Provide the [X, Y] coordinate of the cell's center where the given text is located.  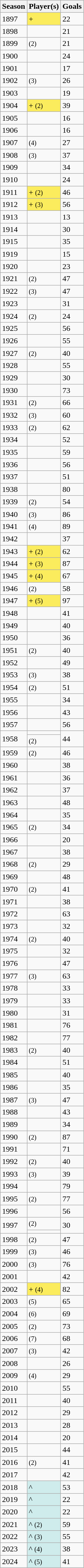
1958 [14, 738]
2020 [14, 1512]
97 [72, 601]
1904 [14, 105]
1974 [14, 939]
1915 [14, 242]
1966 [14, 840]
52 [72, 440]
1972 [14, 914]
1969 [14, 877]
1952 [14, 663]
82 [72, 1289]
1907 [14, 142]
1985 [14, 1075]
^ (4) [44, 1549]
1962 [14, 790]
1942 [14, 539]
2001 [14, 1277]
1927 [14, 353]
89 [72, 526]
53 [72, 1487]
1920 [14, 266]
1995 [14, 1199]
1909 [14, 168]
1990 [14, 1137]
23 [72, 266]
1965 [14, 827]
1959 [14, 753]
2016 [14, 1462]
1956 [14, 712]
2012 [14, 1413]
15 [72, 254]
(6) [44, 1314]
1926 [14, 341]
1957 [14, 724]
1997 [14, 1225]
1925 [14, 328]
1999 [14, 1252]
54 [72, 502]
Goals [72, 7]
1931 [14, 403]
1903 [14, 93]
(7) [44, 1339]
2013 [14, 1425]
66 [72, 403]
1944 [14, 564]
1988 [14, 1112]
1928 [14, 366]
1930 [14, 390]
1984 [14, 1062]
65 [72, 1301]
1973 [14, 926]
^ (5) [44, 1561]
1989 [14, 1124]
1963 [14, 803]
1901 [14, 68]
1971 [14, 901]
1919 [14, 254]
1900 [14, 56]
1996 [14, 1211]
2000 [14, 1264]
1980 [14, 1013]
1906 [14, 130]
1991 [14, 1149]
1933 [14, 427]
1979 [14, 1001]
2011 [14, 1400]
2024 [14, 1561]
1911 [14, 192]
1940 [14, 514]
1910 [14, 180]
1912 [14, 205]
1943 [14, 551]
2007 [14, 1351]
1955 [14, 700]
1976 [14, 964]
^ (3) [44, 1537]
^ (2) [44, 1524]
2022 [14, 1537]
1923 [14, 304]
2003 [14, 1301]
1977 [14, 976]
2017 [14, 1475]
1981 [14, 1025]
1954 [14, 687]
2019 [14, 1499]
1898 [14, 31]
2009 [14, 1376]
1975 [14, 951]
69 [72, 1314]
28 [72, 1425]
1953 [14, 675]
67 [72, 576]
1924 [14, 316]
60 [72, 415]
1967 [14, 852]
1982 [14, 1038]
1899 [14, 44]
1947 [14, 601]
1937 [14, 477]
1935 [14, 452]
1951 [14, 650]
1978 [14, 988]
1994 [14, 1186]
1939 [14, 502]
1938 [14, 489]
1992 [14, 1162]
1986 [14, 1087]
2002 [14, 1289]
79 [72, 1186]
2004 [14, 1314]
71 [72, 1149]
1908 [14, 155]
27 [72, 142]
1914 [14, 229]
1950 [14, 638]
58 [72, 588]
1941 [14, 526]
1948 [14, 613]
2015 [14, 1450]
1913 [14, 217]
1946 [14, 588]
1921 [14, 279]
1960 [14, 765]
1961 [14, 778]
1993 [14, 1174]
1949 [14, 626]
1897 [14, 19]
2005 [14, 1326]
2021 [14, 1524]
1987 [14, 1100]
68 [72, 1339]
1929 [14, 378]
2014 [14, 1438]
1968 [14, 864]
1936 [14, 465]
1934 [14, 440]
1905 [14, 118]
2008 [14, 1363]
1970 [14, 889]
1902 [14, 81]
2010 [14, 1388]
13 [72, 217]
2018 [14, 1487]
+ [44, 19]
1932 [14, 415]
+ (5) [44, 601]
1964 [14, 815]
1983 [14, 1050]
Player(s) [44, 7]
49 [72, 663]
17 [72, 68]
(5) [44, 1301]
1922 [14, 291]
1945 [14, 576]
80 [72, 489]
1998 [14, 1239]
86 [72, 514]
Season [14, 7]
2006 [14, 1339]
19 [72, 93]
2023 [14, 1549]
